Pinpoint the cell where the given text exists, returning its (x, y) midpoint coordinate. 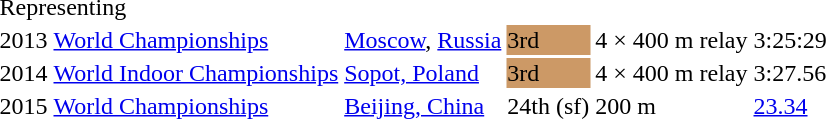
Moscow, Russia (423, 40)
Sopot, Poland (423, 73)
World Indoor Championships (196, 73)
World Championships (196, 40)
